Locate the cell with the specified text and output its [x, y] center coordinate. 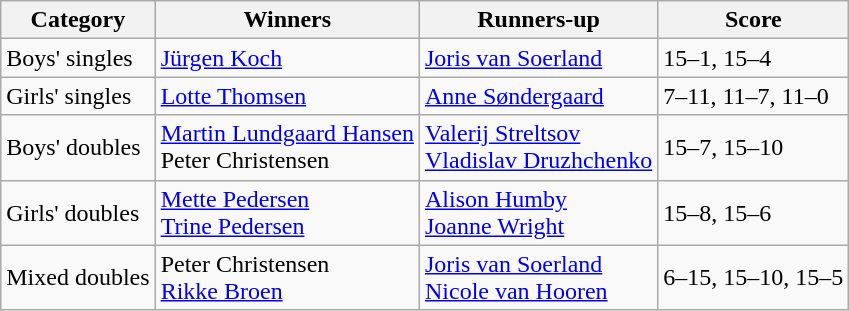
15–8, 15–6 [754, 212]
Girls' singles [78, 96]
15–1, 15–4 [754, 58]
Runners-up [538, 20]
Boys' doubles [78, 148]
Lotte Thomsen [287, 96]
Category [78, 20]
15–7, 15–10 [754, 148]
Anne Søndergaard [538, 96]
Mixed doubles [78, 278]
Peter Christensen Rikke Broen [287, 278]
Jürgen Koch [287, 58]
Winners [287, 20]
Joris van Soerland Nicole van Hooren [538, 278]
Girls' doubles [78, 212]
Joris van Soerland [538, 58]
Alison Humby Joanne Wright [538, 212]
Martin Lundgaard Hansen Peter Christensen [287, 148]
Score [754, 20]
Mette Pedersen Trine Pedersen [287, 212]
7–11, 11–7, 11–0 [754, 96]
6–15, 15–10, 15–5 [754, 278]
Valerij Streltsov Vladislav Druzhchenko [538, 148]
Boys' singles [78, 58]
